Extract the (x, y) coordinate from the center of the cell holding the provided text.  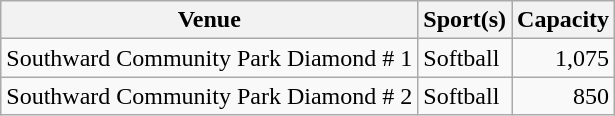
850 (564, 96)
Capacity (564, 20)
Sport(s) (465, 20)
Southward Community Park Diamond # 1 (210, 58)
Venue (210, 20)
1,075 (564, 58)
Southward Community Park Diamond # 2 (210, 96)
